Scan for the cell matching the given text and deliver its [X, Y] coordinate at center. 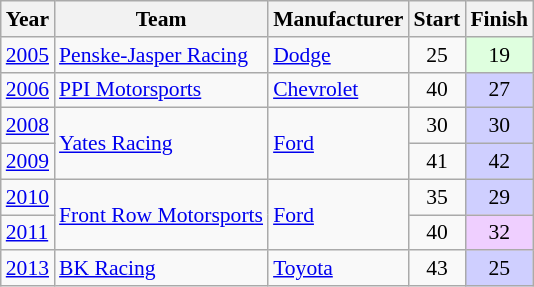
Yates Racing [161, 144]
Year [28, 19]
32 [499, 233]
Manufacturer [338, 19]
Chevrolet [338, 90]
Toyota [338, 269]
Front Row Motorsports [161, 214]
2006 [28, 90]
Team [161, 19]
Finish [499, 19]
2010 [28, 197]
2005 [28, 55]
42 [499, 162]
27 [499, 90]
Penske-Jasper Racing [161, 55]
2013 [28, 269]
2009 [28, 162]
Start [436, 19]
2011 [28, 233]
43 [436, 269]
2008 [28, 126]
BK Racing [161, 269]
Dodge [338, 55]
29 [499, 197]
35 [436, 197]
41 [436, 162]
PPI Motorsports [161, 90]
19 [499, 55]
